Locate the cell with the specified text and output its [x, y] center coordinate. 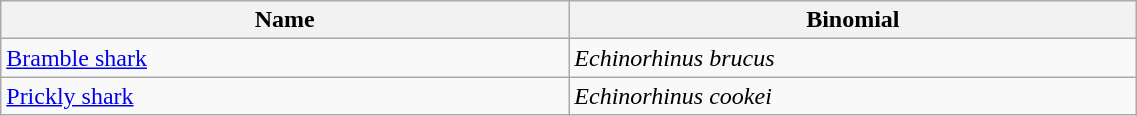
Echinorhinus brucus [853, 58]
Bramble shark [285, 58]
Binomial [853, 20]
Name [285, 20]
Prickly shark [285, 96]
Echinorhinus cookei [853, 96]
